Return the [X, Y] coordinate for the center point of the cell that contains the specified text.  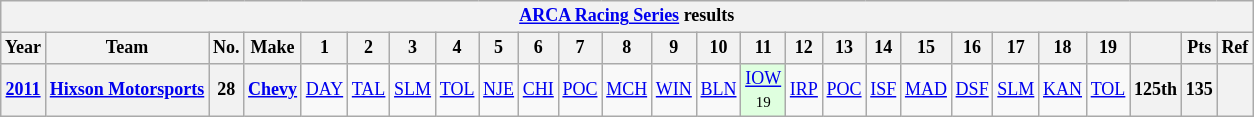
4 [456, 48]
16 [972, 48]
DSF [972, 90]
Make [273, 48]
IOW19 [764, 90]
11 [764, 48]
135 [1199, 90]
10 [718, 48]
Chevy [273, 90]
KAN [1063, 90]
Ref [1235, 48]
BLN [718, 90]
1 [324, 48]
7 [580, 48]
18 [1063, 48]
Hixson Motorsports [126, 90]
Pts [1199, 48]
28 [226, 90]
CHI [538, 90]
19 [1108, 48]
2011 [24, 90]
14 [884, 48]
WIN [674, 90]
MAD [926, 90]
DAY [324, 90]
Team [126, 48]
TAL [368, 90]
17 [1016, 48]
6 [538, 48]
2 [368, 48]
3 [413, 48]
Year [24, 48]
12 [804, 48]
125th [1156, 90]
NJE [499, 90]
9 [674, 48]
ISF [884, 90]
5 [499, 48]
MCH [627, 90]
No. [226, 48]
ARCA Racing Series results [627, 16]
8 [627, 48]
15 [926, 48]
13 [844, 48]
IRP [804, 90]
